Provide the (X, Y) coordinate of the cell's center where the given text is located.  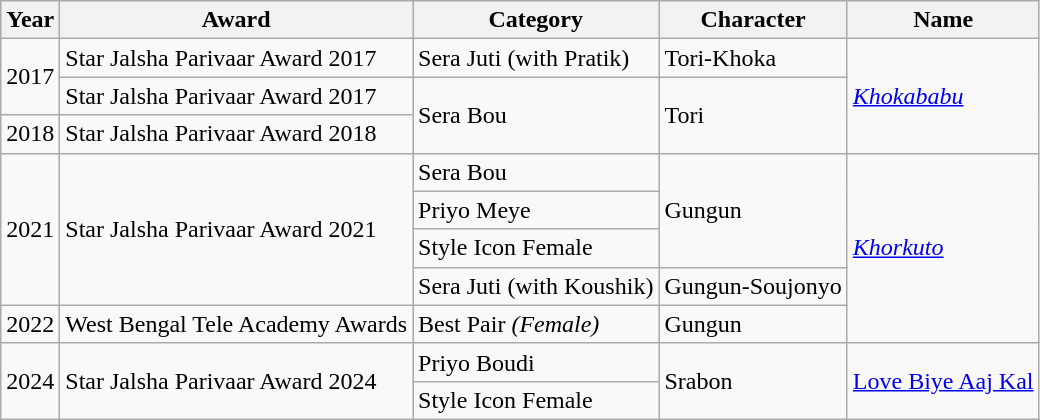
Priyo Boudi (536, 362)
Priyo Meye (536, 210)
West Bengal Tele Academy Awards (236, 324)
Srabon (753, 381)
2021 (30, 229)
Tori (753, 115)
Category (536, 20)
2022 (30, 324)
Award (236, 20)
Sera Juti (with Koushik) (536, 286)
Star Jalsha Parivaar Award 2024 (236, 381)
Star Jalsha Parivaar Award 2018 (236, 134)
Tori-Khoka (753, 58)
Star Jalsha Parivaar Award 2021 (236, 229)
Khokababu (943, 96)
2018 (30, 134)
Year (30, 20)
2017 (30, 77)
Name (943, 20)
Khorkuto (943, 248)
Best Pair (Female) (536, 324)
Gungun-Soujonyo (753, 286)
Character (753, 20)
2024 (30, 381)
Sera Juti (with Pratik) (536, 58)
Love Biye Aaj Kal (943, 381)
